For the text-containing cell, return its midpoint in [x, y] coordinate format. 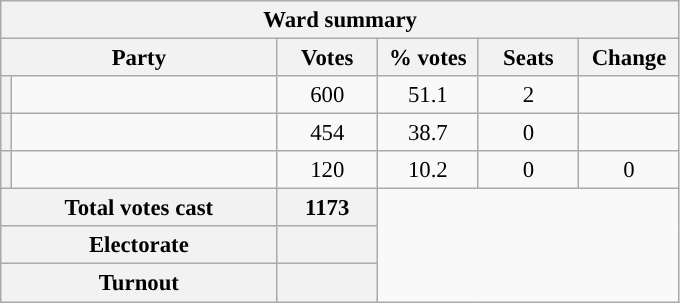
Votes [328, 58]
Party [139, 58]
10.2 [428, 170]
38.7 [428, 133]
% votes [428, 58]
1173 [328, 208]
Electorate [139, 245]
Total votes cast [139, 208]
2 [528, 95]
Turnout [139, 283]
600 [328, 95]
Change [630, 58]
454 [328, 133]
Seats [528, 58]
120 [328, 170]
51.1 [428, 95]
Ward summary [340, 20]
